Provide the (x, y) coordinate of the cell's center where the given text is located.  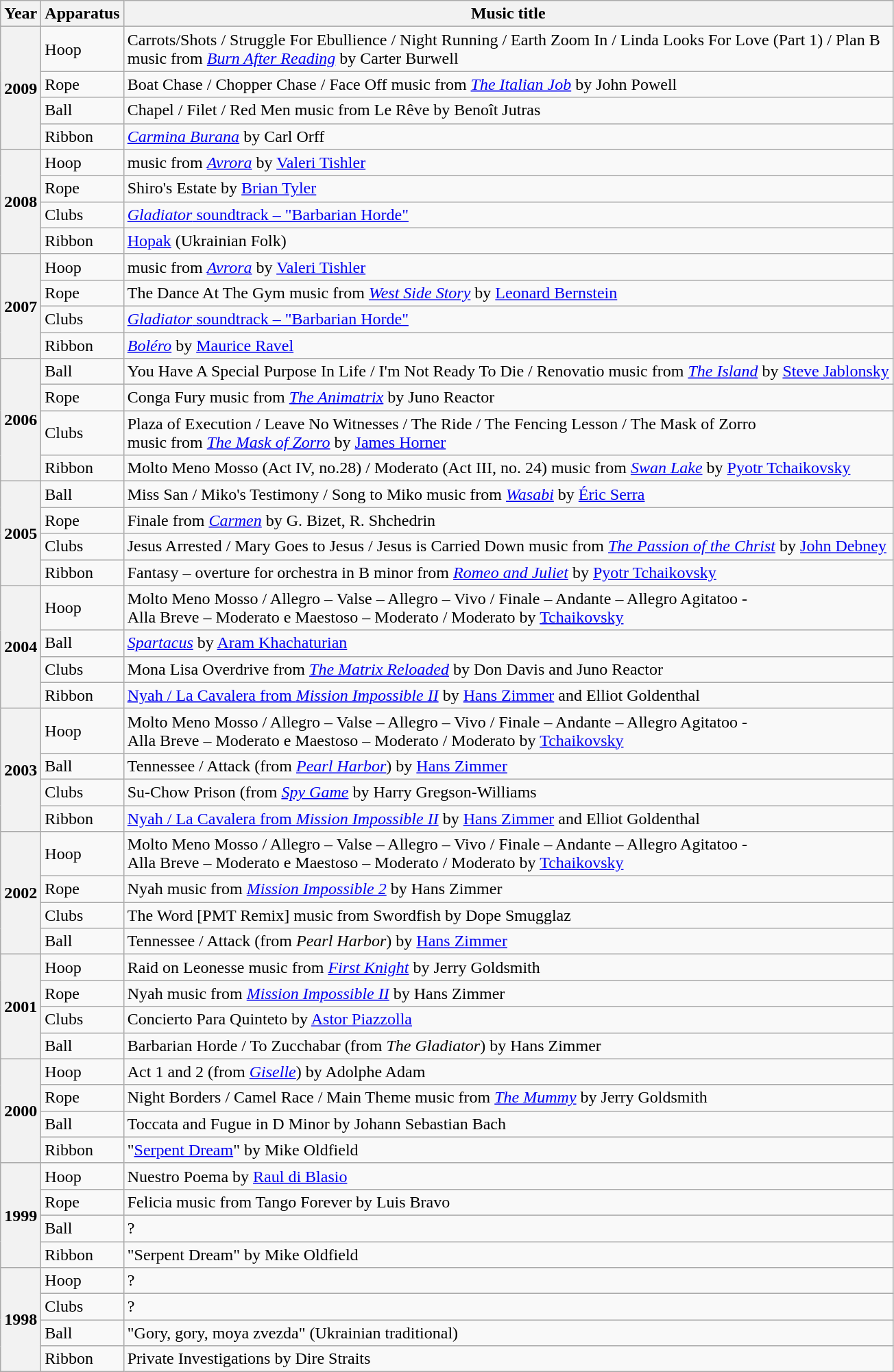
2005 (21, 533)
Miss San / Miko's Testimony / Song to Miko music from Wasabi by Éric Serra (508, 494)
Act 1 and 2 (from Giselle) by Adolphe Adam (508, 1072)
Felicia music from Tango Forever by Luis Bravo (508, 1202)
Mona Lisa Overdrive from The Matrix Reloaded by Don Davis and Juno Reactor (508, 669)
Toccata and Fugue in D Minor by Johann Sebastian Bach (508, 1124)
Plaza of Execution / Leave No Witnesses / The Ride / The Fencing Lesson / The Mask of Zorro music from The Mask of Zorro by James Horner (508, 433)
2001 (21, 1007)
Finale from Carmen by G. Bizet, R. Shchedrin (508, 520)
"Gory, gory, moya zvezda" (Ukrainian traditional) (508, 1333)
Night Borders / Camel Race / Main Theme music from The Mummy by Jerry Goldsmith (508, 1098)
Year (21, 14)
Fantasy – overture for orchestra in B minor from Romeo and Juliet by Pyotr Tchaikovsky (508, 573)
Molto Meno Mosso (Act IV, no.28) / Moderato (Act III, no. 24) music from Swan Lake by Pyotr Tchaikovsky (508, 468)
Nuestro Poema by Raul di Blasio (508, 1176)
2003 (21, 769)
Carmina Burana by Carl Orff (508, 136)
2006 (21, 420)
Su-Chow Prison (from Spy Game by Harry Gregson-Williams (508, 792)
2009 (21, 88)
Apparatus (82, 14)
The Dance At The Gym music from West Side Story by Leonard Bernstein (508, 293)
2004 (21, 647)
Concierto Para Quinteto by Astor Piazzolla (508, 1020)
Boléro by Maurice Ravel (508, 345)
Jesus Arrested / Mary Goes to Jesus / Jesus is Carried Down music from The Passion of the Christ by John Debney (508, 546)
Chapel / Filet / Red Men music from Le Rêve by Benoît Jutras (508, 110)
Shiro's Estate by Brian Tyler (508, 189)
Hopak (Ukrainian Folk) (508, 241)
You Have A Special Purpose In Life / I'm Not Ready To Die / Renovatio music from The Island by Steve Jablonsky (508, 372)
2007 (21, 306)
Barbarian Horde / To Zucchabar (from The Gladiator) by Hans Zimmer (508, 1046)
Spartacus by Aram Khachaturian (508, 643)
Nyah music from Mission Impossible 2 by Hans Zimmer (508, 889)
1999 (21, 1215)
Nyah music from Mission Impossible II by Hans Zimmer (508, 994)
Music title (508, 14)
2000 (21, 1111)
2002 (21, 893)
Conga Fury music from The Animatrix by Juno Reactor (508, 398)
Raid on Leonesse music from First Knight by Jerry Goldsmith (508, 967)
2008 (21, 202)
Private Investigations by Dire Straits (508, 1359)
The Word [PMT Remix] music from Swordfish by Dope Smugglaz (508, 915)
Boat Chase / Chopper Chase / Face Off music from The Italian Job by John Powell (508, 84)
1998 (21, 1320)
